Provide the (X, Y) coordinate of the cell's center where the given text is located.  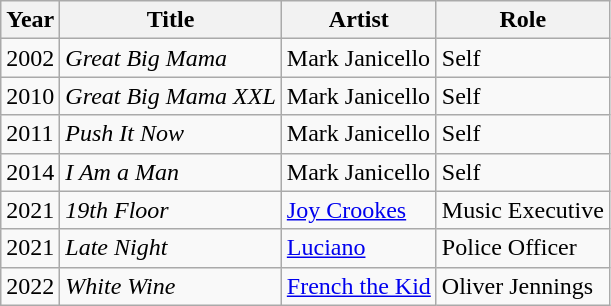
Great Big Mama (170, 58)
White Wine (170, 286)
2022 (30, 286)
Late Night (170, 248)
2002 (30, 58)
I Am a Man (170, 172)
2011 (30, 134)
Music Executive (522, 210)
Title (170, 20)
Oliver Jennings (522, 286)
Year (30, 20)
Luciano (358, 248)
Great Big Mama XXL (170, 96)
19th Floor (170, 210)
French the Kid (358, 286)
2014 (30, 172)
Role (522, 20)
2010 (30, 96)
Push It Now (170, 134)
Joy Crookes (358, 210)
Police Officer (522, 248)
Artist (358, 20)
